Return (x, y) of the center of cell containing provided text 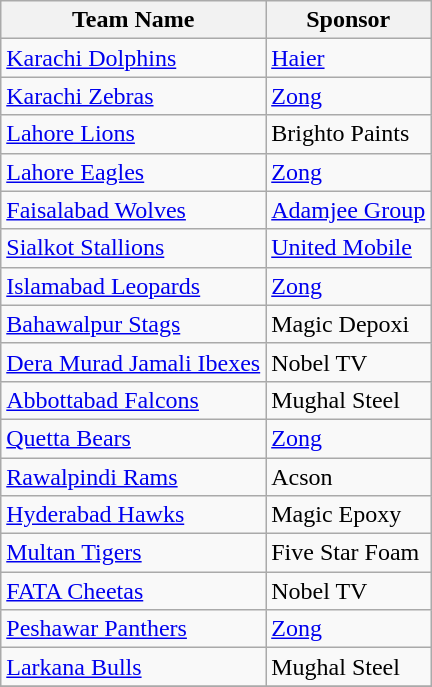
Haier (348, 58)
Karachi Dolphins (134, 58)
Hyderabad Hawks (134, 515)
Lahore Lions (134, 134)
Team Name (134, 20)
Faisalabad Wolves (134, 210)
Peshawar Panthers (134, 629)
Rawalpindi Rams (134, 477)
Sponsor (348, 20)
Larkana Bulls (134, 667)
Sialkot Stallions (134, 248)
Abbottabad Falcons (134, 400)
Quetta Bears (134, 438)
Acson (348, 477)
Karachi Zebras (134, 96)
Five Star Foam (348, 553)
Lahore Eagles (134, 172)
Dera Murad Jamali Ibexes (134, 362)
Magic Depoxi (348, 324)
United Mobile (348, 248)
Multan Tigers (134, 553)
Magic Epoxy (348, 515)
Brighto Paints (348, 134)
FATA Cheetas (134, 591)
Adamjee Group (348, 210)
Bahawalpur Stags (134, 324)
Islamabad Leopards (134, 286)
